Detect which cell encompasses the target text, then output its (X, Y) center coordinate. 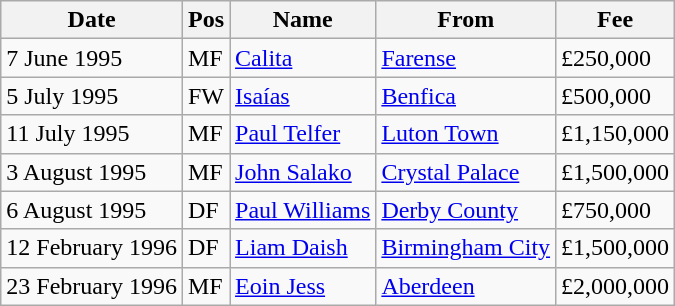
Luton Town (466, 134)
Fee (616, 20)
7 June 1995 (92, 58)
Derby County (466, 210)
6 August 1995 (92, 210)
Pos (206, 20)
5 July 1995 (92, 96)
23 February 1996 (92, 286)
Paul Telfer (303, 134)
FW (206, 96)
£250,000 (616, 58)
John Salako (303, 172)
£750,000 (616, 210)
£2,000,000 (616, 286)
From (466, 20)
3 August 1995 (92, 172)
Farense (466, 58)
Crystal Palace (466, 172)
Benfica (466, 96)
Liam Daish (303, 248)
Aberdeen (466, 286)
£500,000 (616, 96)
12 February 1996 (92, 248)
Name (303, 20)
£1,150,000 (616, 134)
Birmingham City (466, 248)
Calita (303, 58)
Paul Williams (303, 210)
Date (92, 20)
Isaías (303, 96)
11 July 1995 (92, 134)
Eoin Jess (303, 286)
